Pinpoint the cell where the given text exists, returning its (X, Y) midpoint coordinate. 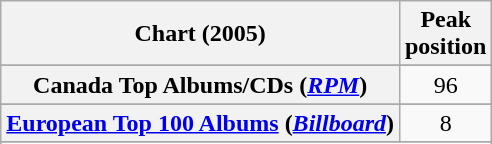
European Top 100 Albums (Billboard) (200, 123)
Chart (2005) (200, 34)
96 (445, 85)
Canada Top Albums/CDs (RPM) (200, 85)
Peakposition (445, 34)
8 (445, 123)
